Pinpoint the cell where the given text exists, returning its [X, Y] midpoint coordinate. 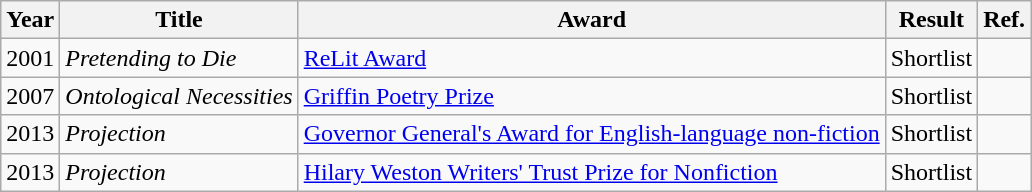
Pretending to Die [179, 58]
Hilary Weston Writers' Trust Prize for Nonfiction [592, 172]
Year [30, 20]
2007 [30, 96]
Griffin Poetry Prize [592, 96]
Title [179, 20]
Award [592, 20]
Result [931, 20]
Ontological Necessities [179, 96]
ReLit Award [592, 58]
2001 [30, 58]
Governor General's Award for English-language non-fiction [592, 134]
Ref. [1004, 20]
